Provide the [x, y] coordinate of the cell's center where the given text is located.  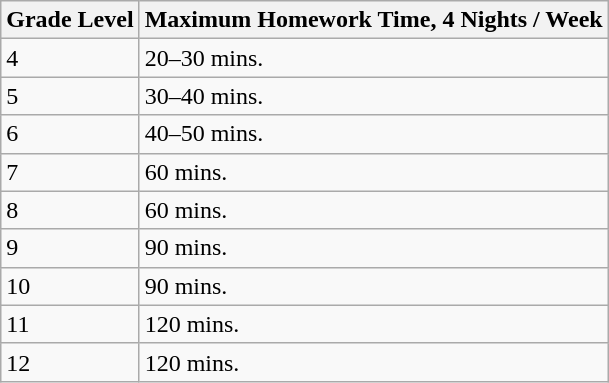
20–30 mins. [374, 58]
12 [70, 362]
11 [70, 324]
10 [70, 286]
40–50 mins. [374, 134]
5 [70, 96]
7 [70, 172]
9 [70, 248]
Maximum Homework Time, 4 Nights / Week [374, 20]
30–40 mins. [374, 96]
Grade Level [70, 20]
8 [70, 210]
4 [70, 58]
6 [70, 134]
